Scan for the cell matching the given text and deliver its [X, Y] coordinate at center. 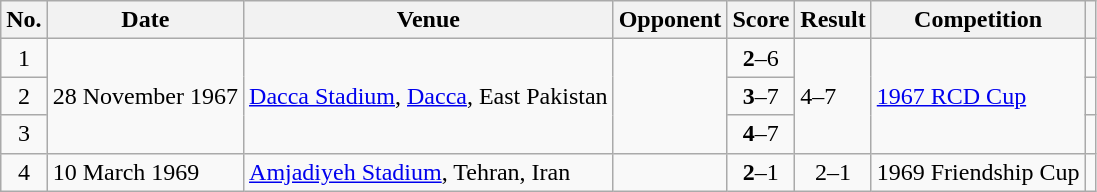
4 [24, 172]
3–7 [761, 96]
Amjadiyeh Stadium, Tehran, Iran [429, 172]
10 March 1969 [145, 172]
1967 RCD Cup [978, 96]
Dacca Stadium, Dacca, East Pakistan [429, 96]
1969 Friendship Cup [978, 172]
3 [24, 134]
Venue [429, 20]
28 November 1967 [145, 96]
Opponent [670, 20]
Competition [978, 20]
Date [145, 20]
2–6 [761, 58]
Result [833, 20]
1 [24, 58]
No. [24, 20]
2 [24, 96]
Score [761, 20]
